Detect which cell encompasses the target text, then output its (x, y) center coordinate. 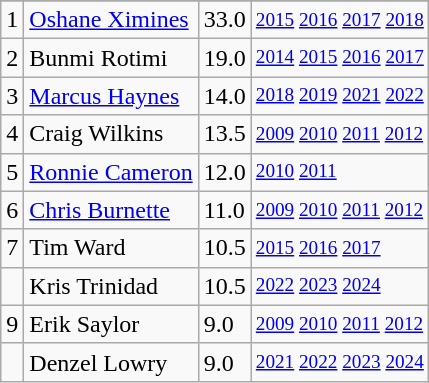
4 (12, 134)
3 (12, 96)
Ronnie Cameron (111, 172)
Craig Wilkins (111, 134)
Marcus Haynes (111, 96)
Denzel Lowry (111, 362)
2 (12, 58)
9 (12, 324)
Chris Burnette (111, 210)
14.0 (224, 96)
Erik Saylor (111, 324)
2015 2016 2017 (340, 248)
2021 2022 2023 2024 (340, 362)
13.5 (224, 134)
2018 2019 2021 2022 (340, 96)
Bunmi Rotimi (111, 58)
7 (12, 248)
11.0 (224, 210)
6 (12, 210)
33.0 (224, 20)
Oshane Ximines (111, 20)
19.0 (224, 58)
12.0 (224, 172)
2014 2015 2016 2017 (340, 58)
Tim Ward (111, 248)
2010 2011 (340, 172)
2022 2023 2024 (340, 286)
2015 2016 2017 2018 (340, 20)
5 (12, 172)
Kris Trinidad (111, 286)
1 (12, 20)
